Identify which cell holds the provided text, then report its (x, y) central coordinate. 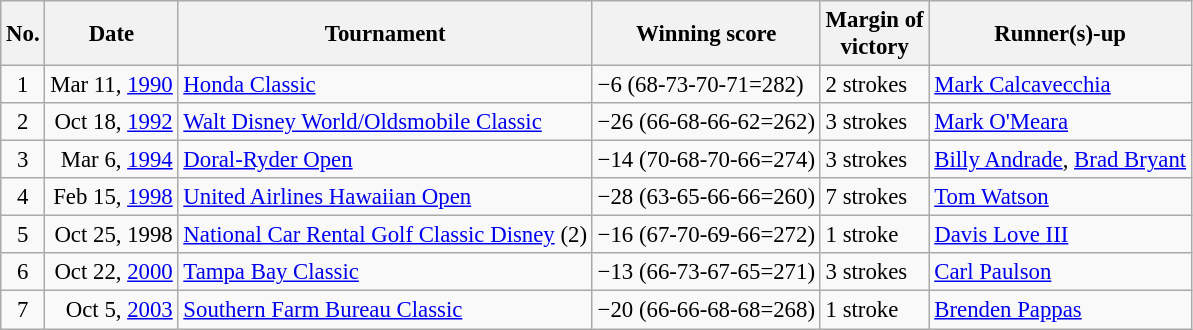
−6 (68-73-70-71=282) (706, 85)
Oct 25, 1998 (112, 235)
Davis Love III (1060, 235)
Doral-Ryder Open (385, 160)
Winning score (706, 34)
7 (23, 310)
−26 (66-68-66-62=262) (706, 122)
3 (23, 160)
−20 (66-66-68-68=268) (706, 310)
Oct 22, 2000 (112, 273)
Brenden Pappas (1060, 310)
−13 (66-73-67-65=271) (706, 273)
No. (23, 34)
Oct 18, 1992 (112, 122)
−28 (63-65-66-66=260) (706, 197)
Honda Classic (385, 85)
6 (23, 273)
Mar 11, 1990 (112, 85)
Margin ofvictory (874, 34)
Billy Andrade, Brad Bryant (1060, 160)
7 strokes (874, 197)
Tournament (385, 34)
Oct 5, 2003 (112, 310)
Southern Farm Bureau Classic (385, 310)
Tom Watson (1060, 197)
Mar 6, 1994 (112, 160)
Runner(s)-up (1060, 34)
Tampa Bay Classic (385, 273)
Date (112, 34)
2 (23, 122)
Mark O'Meara (1060, 122)
2 strokes (874, 85)
Carl Paulson (1060, 273)
Walt Disney World/Oldsmobile Classic (385, 122)
−14 (70-68-70-66=274) (706, 160)
−16 (67-70-69-66=272) (706, 235)
Feb 15, 1998 (112, 197)
5 (23, 235)
1 (23, 85)
Mark Calcavecchia (1060, 85)
United Airlines Hawaiian Open (385, 197)
National Car Rental Golf Classic Disney (2) (385, 235)
4 (23, 197)
